For the text-containing cell, return its midpoint in (X, Y) coordinate format. 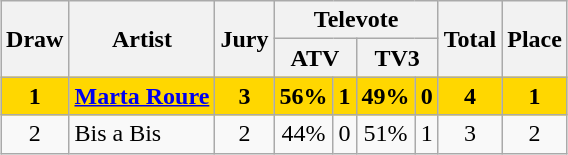
49% (386, 96)
44% (304, 134)
Marta Roure (142, 96)
Draw (35, 39)
ATV (315, 58)
51% (386, 134)
Artist (142, 39)
56% (304, 96)
Jury (244, 39)
Place (535, 39)
4 (470, 96)
Televote (356, 20)
Total (470, 39)
Bis a Bis (142, 134)
TV3 (397, 58)
